From the cell containing the given text, extract its center point as (X, Y) coordinate. 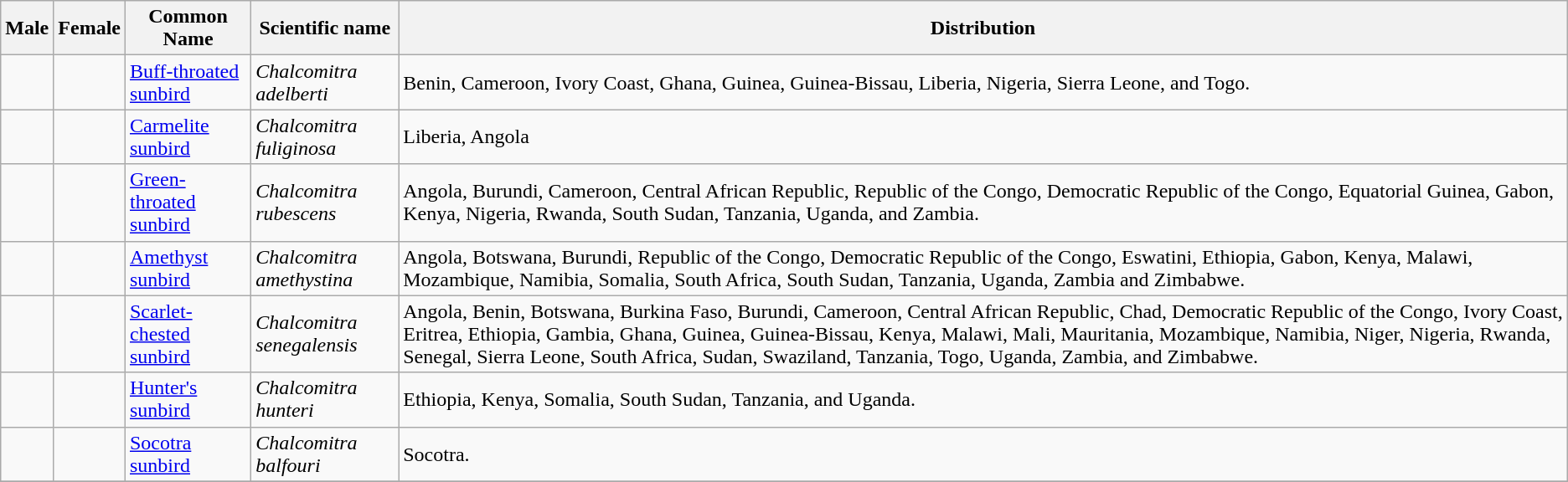
Female (90, 28)
Amethyst sunbird (188, 268)
Chalcomitra fuliginosa (325, 137)
Chalcomitra amethystina (325, 268)
Distribution (983, 28)
Scientific name (325, 28)
Scarlet-chested sunbird (188, 334)
Socotra. (983, 454)
Common Name (188, 28)
Green-throated sunbird (188, 203)
Male (27, 28)
Buff-throated sunbird (188, 82)
Chalcomitra adelberti (325, 82)
Liberia, Angola (983, 137)
Socotra sunbird (188, 454)
Carmelite sunbird (188, 137)
Chalcomitra senegalensis (325, 334)
Chalcomitra rubescens (325, 203)
Chalcomitra balfouri (325, 454)
Hunter's sunbird (188, 400)
Ethiopia, Kenya, Somalia, South Sudan, Tanzania, and Uganda. (983, 400)
Chalcomitra hunteri (325, 400)
Benin, Cameroon, Ivory Coast, Ghana, Guinea, Guinea-Bissau, Liberia, Nigeria, Sierra Leone, and Togo. (983, 82)
